Identify which cell holds the provided text, then report its (x, y) central coordinate. 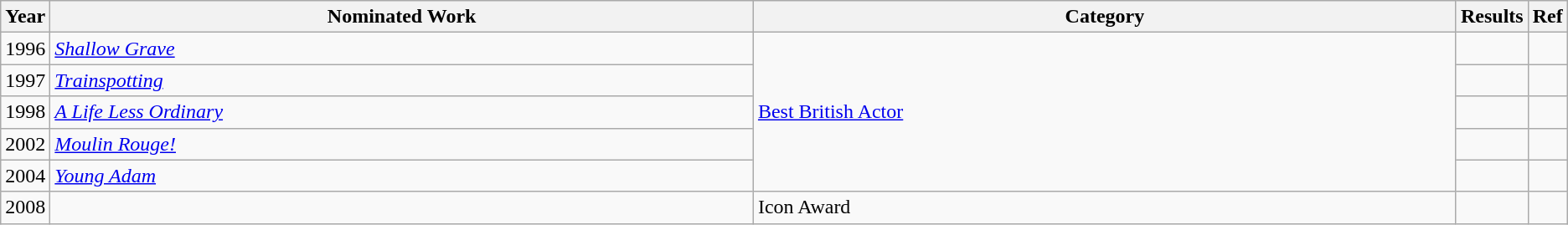
Icon Award (1104, 207)
Moulin Rouge! (402, 144)
2002 (25, 144)
A Life Less Ordinary (402, 112)
1997 (25, 80)
Young Adam (402, 176)
2004 (25, 176)
2008 (25, 207)
Nominated Work (402, 17)
Shallow Grave (402, 49)
Category (1104, 17)
Trainspotting (402, 80)
Best British Actor (1104, 112)
Year (25, 17)
Ref (1548, 17)
1998 (25, 112)
1996 (25, 49)
Results (1492, 17)
